Search for the cell housing the specified text and yield its (x, y) center coordinate. 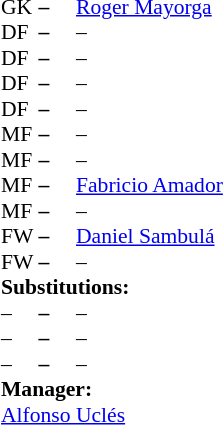
Manager: (112, 389)
Substitutions: (112, 287)
Fabricio Amador (150, 185)
Daniel Sambulá (150, 237)
